For the text-containing cell, return its midpoint in (X, Y) coordinate format. 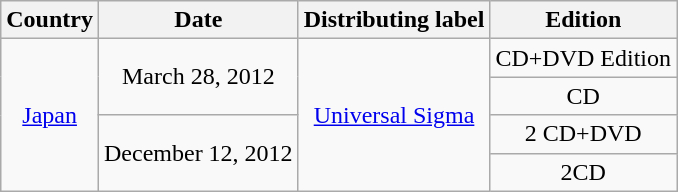
CD+DVD Edition (584, 58)
Japan (50, 115)
2 CD+DVD (584, 134)
Universal Sigma (394, 115)
CD (584, 96)
Distributing label (394, 20)
December 12, 2012 (198, 153)
2CD (584, 172)
Edition (584, 20)
Date (198, 20)
Country (50, 20)
March 28, 2012 (198, 77)
